Provide the (x, y) coordinate of the cell's center where the given text is located.  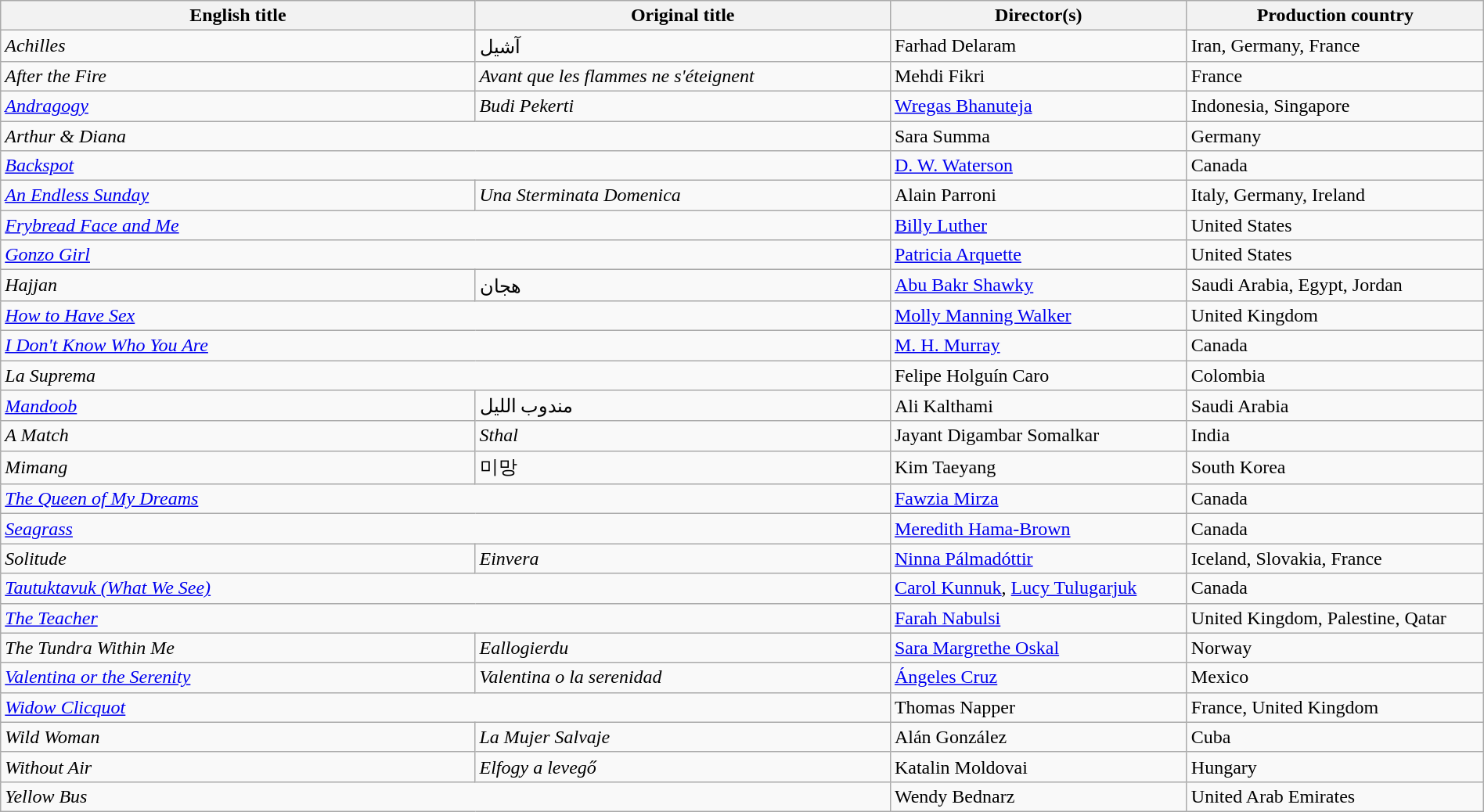
Cuba (1335, 737)
Wendy Bednarz (1038, 796)
Una Sterminata Domenica (683, 196)
Production country (1335, 16)
Tautuktavuk (What We See) (446, 588)
Farhad Delaram (1038, 46)
English title (238, 16)
After the Fire (238, 76)
India (1335, 436)
Gonzo Girl (446, 255)
Thomas Napper (1038, 707)
Farah Nabulsi (1038, 618)
Elfogy a levegő (683, 767)
A Match (238, 436)
Without Air (238, 767)
Seagrass (446, 529)
The Tundra Within Me (238, 648)
Saudi Arabia, Egypt, Jordan (1335, 286)
M. H. Murray (1038, 345)
Backspot (446, 166)
Fawzia Mirza (1038, 499)
Billy Luther (1038, 225)
Ninna Pálmadóttir (1038, 559)
Iran, Germany, France (1335, 46)
Ali Kalthami (1038, 406)
France, United Kingdom (1335, 707)
United Arab Emirates (1335, 796)
Eallogierdu (683, 648)
France (1335, 76)
How to Have Sex (446, 315)
Solitude (238, 559)
I Don't Know Who You Are (446, 345)
Germany (1335, 135)
Patricia Arquette (1038, 255)
Director(s) (1038, 16)
La Suprema (446, 375)
Wild Woman (238, 737)
Mandoob (238, 406)
Original title (683, 16)
Hajjan (238, 286)
Achilles (238, 46)
Andragogy (238, 106)
미망 (683, 468)
Iceland, Slovakia, France (1335, 559)
Sthal (683, 436)
Arthur & Diana (446, 135)
Alain Parroni (1038, 196)
Norway (1335, 648)
Abu Bakr Shawky (1038, 286)
Valentina or the Serenity (238, 677)
Mexico (1335, 677)
Italy, Germany, Ireland (1335, 196)
Valentina o la serenidad (683, 677)
مندوب الليل (683, 406)
Jayant Digambar Somalkar (1038, 436)
The Teacher (446, 618)
Budi Pekerti (683, 106)
D. W. Waterson (1038, 166)
La Mujer Salvaje (683, 737)
هجان (683, 286)
Saudi Arabia (1335, 406)
Widow Clicquot (446, 707)
United Kingdom, Palestine, Qatar (1335, 618)
Meredith Hama-Brown (1038, 529)
Wregas Bhanuteja (1038, 106)
Katalin Moldovai (1038, 767)
Felipe Holguín Caro (1038, 375)
The Queen of My Dreams (446, 499)
Ángeles Cruz (1038, 677)
An Endless Sunday (238, 196)
Kim Taeyang (1038, 468)
Carol Kunnuk, Lucy Tulugarjuk (1038, 588)
Molly Manning Walker (1038, 315)
Frybread Face and Me (446, 225)
Alán González (1038, 737)
Mehdi Fikri (1038, 76)
Indonesia, Singapore (1335, 106)
Hungary (1335, 767)
Colombia (1335, 375)
Mimang (238, 468)
Avant que les flammes ne s'éteignent (683, 76)
Sara Summa (1038, 135)
آشیل (683, 46)
South Korea (1335, 468)
Einvera (683, 559)
United Kingdom (1335, 315)
Yellow Bus (446, 796)
Sara Margrethe Oskal (1038, 648)
